Provide the (x, y) coordinate of the cell's center where the given text is located.  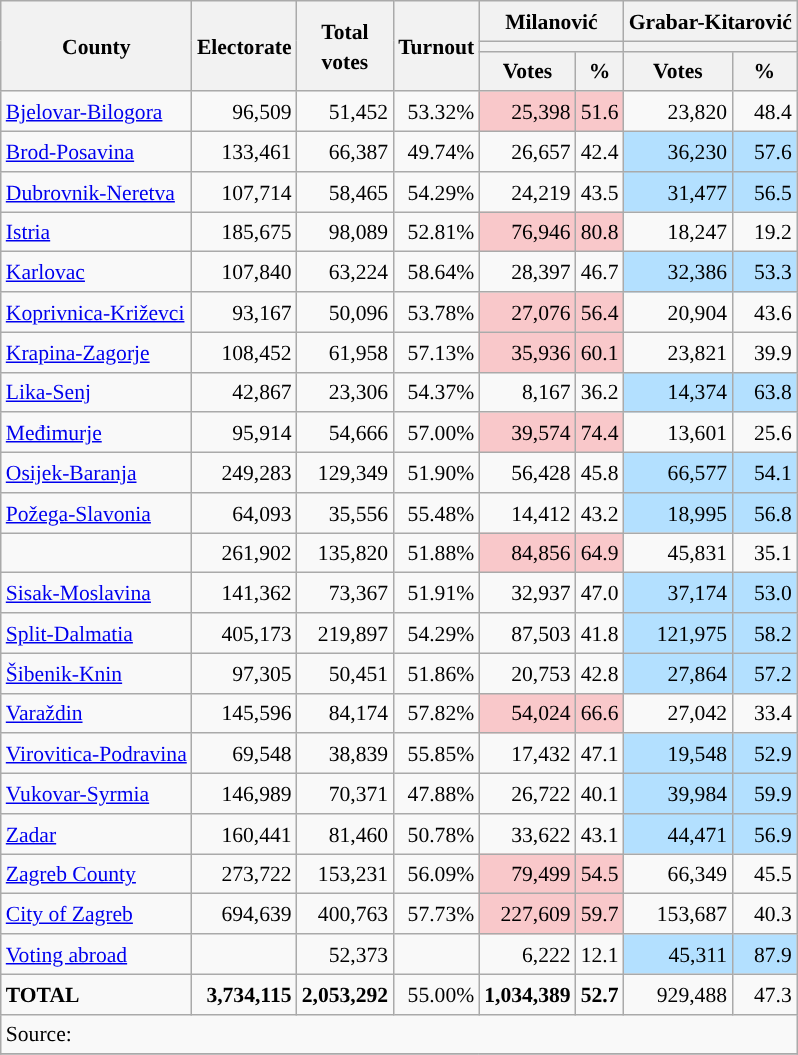
66,387 (345, 152)
36.2 (600, 392)
45,831 (678, 553)
13,601 (678, 433)
55.00% (436, 994)
38,839 (345, 754)
51.88% (436, 553)
84,174 (345, 713)
405,173 (244, 633)
96,509 (244, 112)
64,093 (244, 513)
32,937 (527, 593)
95,914 (244, 433)
52.7 (600, 994)
Karlovac (96, 272)
58.2 (764, 633)
54,024 (527, 713)
14,374 (678, 392)
261,902 (244, 553)
84,856 (527, 553)
47.0 (600, 593)
52.9 (764, 754)
400,763 (345, 914)
19.2 (764, 232)
Brod-Posavina (96, 152)
42,867 (244, 392)
39,984 (678, 794)
694,639 (244, 914)
56.5 (764, 192)
51,452 (345, 112)
Krapina-Zagorje (96, 352)
26,722 (527, 794)
97,305 (244, 673)
49.74% (436, 152)
59.7 (600, 914)
56.8 (764, 513)
Sisak-Moslavina (96, 593)
249,283 (244, 473)
56.4 (600, 312)
43.5 (600, 192)
Šibenik-Knin (96, 673)
40.1 (600, 794)
27,042 (678, 713)
57.73% (436, 914)
45,311 (678, 954)
19,548 (678, 754)
66,577 (678, 473)
55.48% (436, 513)
51.6 (600, 112)
47.1 (600, 754)
County (96, 46)
35,556 (345, 513)
23,821 (678, 352)
61,958 (345, 352)
54.1 (764, 473)
141,362 (244, 593)
Voting abroad (96, 954)
50,096 (345, 312)
56.09% (436, 874)
69,548 (244, 754)
57.82% (436, 713)
23,306 (345, 392)
273,722 (244, 874)
153,687 (678, 914)
6,222 (527, 954)
93,167 (244, 312)
153,231 (345, 874)
Dubrovnik-Neretva (96, 192)
Virovitica-Podravina (96, 754)
35.1 (764, 553)
41.8 (600, 633)
58.64% (436, 272)
37,174 (678, 593)
Zadar (96, 834)
Electorate (244, 46)
28,397 (527, 272)
121,975 (678, 633)
219,897 (345, 633)
66.6 (600, 713)
98,089 (345, 232)
39,574 (527, 433)
43.2 (600, 513)
14,412 (527, 513)
36,230 (678, 152)
39.9 (764, 352)
20,904 (678, 312)
51.91% (436, 593)
66,349 (678, 874)
42.8 (600, 673)
27,864 (678, 673)
12.1 (600, 954)
53.78% (436, 312)
17,432 (527, 754)
76,946 (527, 232)
48.4 (764, 112)
63,224 (345, 272)
107,714 (244, 192)
Lika-Senj (96, 392)
Milanović (551, 21)
26,657 (527, 152)
107,840 (244, 272)
55.85% (436, 754)
45.5 (764, 874)
52,373 (345, 954)
227,609 (527, 914)
53.0 (764, 593)
Totalvotes (345, 46)
46.7 (600, 272)
City of Zagreb (96, 914)
50,451 (345, 673)
57.13% (436, 352)
87,503 (527, 633)
25,398 (527, 112)
56.9 (764, 834)
Međimurje (96, 433)
Grabar-Kitarović (710, 21)
24,219 (527, 192)
56,428 (527, 473)
185,675 (244, 232)
57.2 (764, 673)
Vukovar-Syrmia (96, 794)
45.8 (600, 473)
Zagreb County (96, 874)
133,461 (244, 152)
Bjelovar-Bilogora (96, 112)
Osijek-Baranja (96, 473)
47.88% (436, 794)
145,596 (244, 713)
23,820 (678, 112)
33.4 (764, 713)
43.1 (600, 834)
1,034,389 (527, 994)
35,936 (527, 352)
73,367 (345, 593)
58,465 (345, 192)
80.8 (600, 232)
TOTAL (96, 994)
42.4 (600, 152)
53.32% (436, 112)
20,753 (527, 673)
57.00% (436, 433)
3,734,115 (244, 994)
87.9 (764, 954)
52.81% (436, 232)
Istria (96, 232)
51.86% (436, 673)
Split-Dalmatia (96, 633)
18,995 (678, 513)
135,820 (345, 553)
57.6 (764, 152)
59.9 (764, 794)
40.3 (764, 914)
54.37% (436, 392)
64.9 (600, 553)
929,488 (678, 994)
63.8 (764, 392)
54,666 (345, 433)
43.6 (764, 312)
Varaždin (96, 713)
146,989 (244, 794)
60.1 (600, 352)
129,349 (345, 473)
Požega-Slavonia (96, 513)
27,076 (527, 312)
31,477 (678, 192)
2,053,292 (345, 994)
32,386 (678, 272)
25.6 (764, 433)
Source: (399, 1034)
79,499 (527, 874)
47.3 (764, 994)
81,460 (345, 834)
18,247 (678, 232)
160,441 (244, 834)
8,167 (527, 392)
50.78% (436, 834)
70,371 (345, 794)
Turnout (436, 46)
44,471 (678, 834)
108,452 (244, 352)
53.3 (764, 272)
74.4 (600, 433)
33,622 (527, 834)
54.5 (600, 874)
51.90% (436, 473)
Koprivnica-Križevci (96, 312)
